Detect which cell encompasses the target text, then output its [x, y] center coordinate. 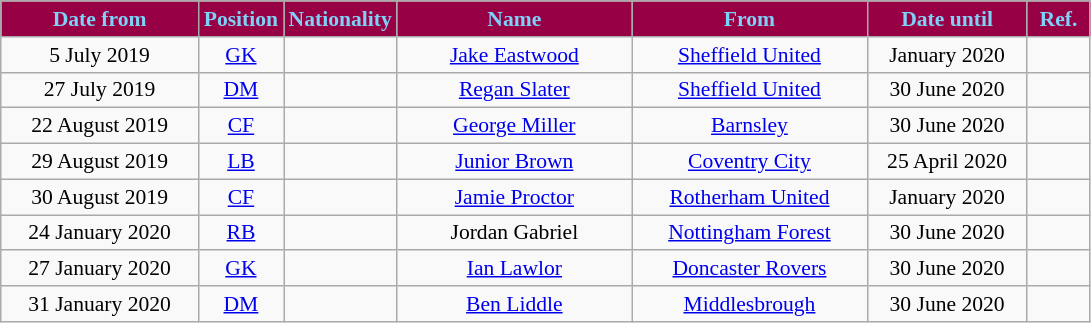
Jake Eastwood [514, 55]
30 August 2019 [100, 197]
Date from [100, 19]
From [750, 19]
Ref. [1058, 19]
Ben Liddle [514, 304]
Nottingham Forest [750, 233]
Regan Slater [514, 90]
Rotherham United [750, 197]
Doncaster Rovers [750, 269]
24 January 2020 [100, 233]
Ian Lawlor [514, 269]
25 April 2020 [947, 162]
22 August 2019 [100, 126]
31 January 2020 [100, 304]
Junior Brown [514, 162]
George Miller [514, 126]
Position [240, 19]
Date until [947, 19]
RB [240, 233]
Jamie Proctor [514, 197]
5 July 2019 [100, 55]
Barnsley [750, 126]
Nationality [340, 19]
Name [514, 19]
Coventry City [750, 162]
27 July 2019 [100, 90]
LB [240, 162]
29 August 2019 [100, 162]
27 January 2020 [100, 269]
Middlesbrough [750, 304]
Jordan Gabriel [514, 233]
